Scan for the cell matching the given text and deliver its [X, Y] coordinate at center. 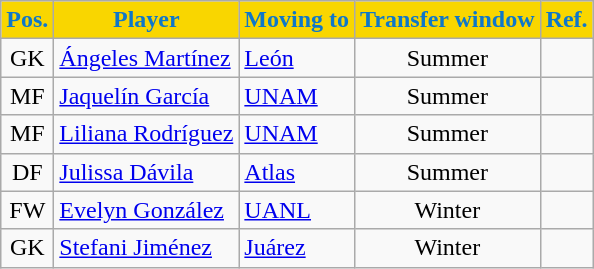
FW [28, 210]
León [297, 58]
Transfer window [448, 20]
Jaquelín García [146, 96]
Atlas [297, 172]
Juárez [297, 248]
Stefani Jiménez [146, 248]
Ángeles Martínez [146, 58]
UANL [297, 210]
DF [28, 172]
Evelyn González [146, 210]
Ref. [566, 20]
Moving to [297, 20]
Player [146, 20]
Liliana Rodríguez [146, 134]
Julissa Dávila [146, 172]
Pos. [28, 20]
